Return the [X, Y] coordinate for the center point of the cell that contains the specified text.  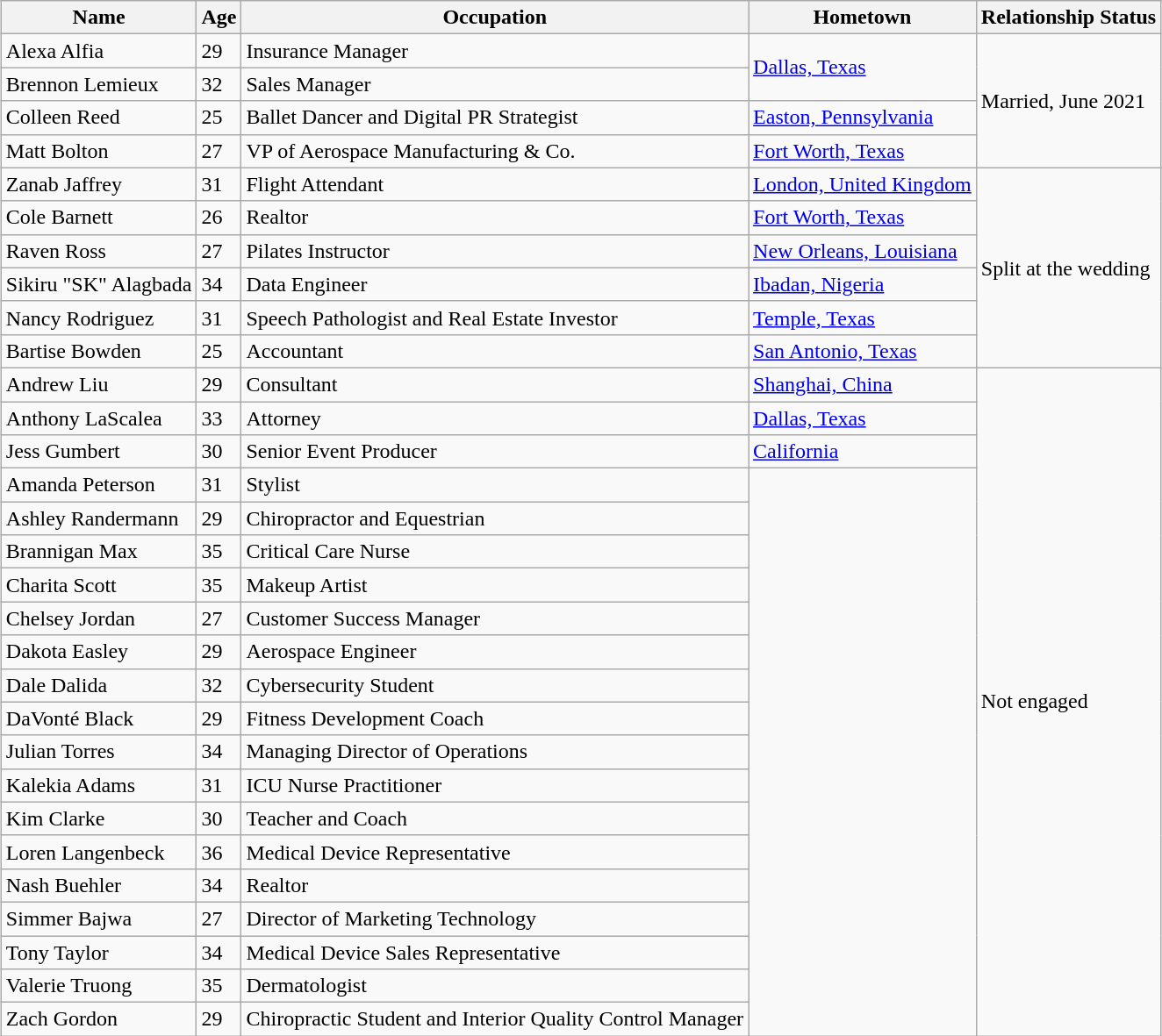
Data Engineer [495, 284]
Managing Director of Operations [495, 752]
Pilates Instructor [495, 251]
Amanda Peterson [98, 485]
Dale Dalida [98, 685]
Cybersecurity Student [495, 685]
Ibadan, Nigeria [863, 284]
Sales Manager [495, 84]
Medical Device Representative [495, 852]
Stylist [495, 485]
Dermatologist [495, 986]
Not engaged [1068, 702]
Bartise Bowden [98, 351]
Kim Clarke [98, 818]
Brannigan Max [98, 552]
Senior Event Producer [495, 452]
San Antonio, Texas [863, 351]
Temple, Texas [863, 318]
Raven Ross [98, 251]
33 [219, 418]
London, United Kingdom [863, 184]
Consultant [495, 384]
Age [219, 18]
Nancy Rodriguez [98, 318]
California [863, 452]
Medical Device Sales Representative [495, 952]
Charita Scott [98, 585]
Brennon Lemieux [98, 84]
Cole Barnett [98, 218]
Kalekia Adams [98, 785]
Accountant [495, 351]
Customer Success Manager [495, 618]
Zach Gordon [98, 1019]
Teacher and Coach [495, 818]
Critical Care Nurse [495, 552]
Simmer Bajwa [98, 918]
Attorney [495, 418]
VP of Aerospace Manufacturing & Co. [495, 151]
Occupation [495, 18]
Flight Attendant [495, 184]
Chelsey Jordan [98, 618]
Loren Langenbeck [98, 852]
Chiropractor and Equestrian [495, 518]
Alexa Alfia [98, 51]
Sikiru "SK" Alagbada [98, 284]
Valerie Truong [98, 986]
Relationship Status [1068, 18]
Ballet Dancer and Digital PR Strategist [495, 118]
36 [219, 852]
Insurance Manager [495, 51]
DaVonté Black [98, 718]
Andrew Liu [98, 384]
Matt Bolton [98, 151]
Ashley Randermann [98, 518]
Colleen Reed [98, 118]
Dakota Easley [98, 652]
Makeup Artist [495, 585]
Shanghai, China [863, 384]
Nash Buehler [98, 885]
Jess Gumbert [98, 452]
New Orleans, Louisiana [863, 251]
ICU Nurse Practitioner [495, 785]
Hometown [863, 18]
Aerospace Engineer [495, 652]
26 [219, 218]
Chiropractic Student and Interior Quality Control Manager [495, 1019]
Name [98, 18]
Speech Pathologist and Real Estate Investor [495, 318]
Anthony LaScalea [98, 418]
Julian Torres [98, 752]
Married, June 2021 [1068, 101]
Split at the wedding [1068, 268]
Tony Taylor [98, 952]
Zanab Jaffrey [98, 184]
Director of Marketing Technology [495, 918]
Fitness Development Coach [495, 718]
Easton, Pennsylvania [863, 118]
